Search for the cell housing the specified text and yield its (x, y) center coordinate. 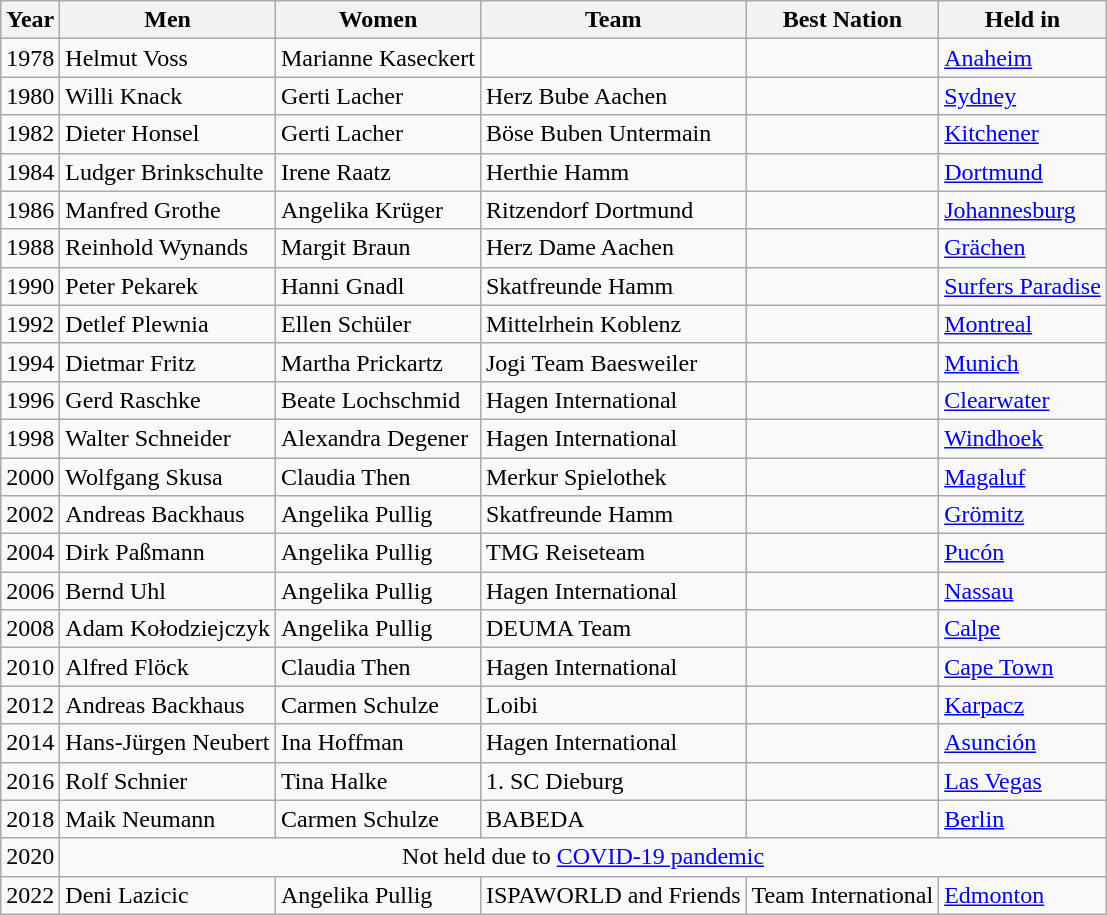
Detlef Plewnia (168, 324)
Willi Knack (168, 96)
Beate Lochschmid (378, 400)
DEUMA Team (613, 629)
Held in (1023, 20)
Women (378, 20)
Herz Dame Aachen (613, 248)
2022 (30, 895)
1992 (30, 324)
Deni Lazicic (168, 895)
Cape Town (1023, 667)
Ludger Brinkschulte (168, 172)
Irene Raatz (378, 172)
1988 (30, 248)
Dortmund (1023, 172)
Edmonton (1023, 895)
2010 (30, 667)
1984 (30, 172)
1980 (30, 96)
Kitchener (1023, 134)
1986 (30, 210)
Martha Prickartz (378, 362)
1978 (30, 58)
1. SC Dieburg (613, 781)
Angelika Krüger (378, 210)
Team International (842, 895)
1990 (30, 286)
Hans-Jürgen Neubert (168, 743)
1996 (30, 400)
Not held due to COVID-19 pandemic (584, 857)
Grächen (1023, 248)
Surfers Paradise (1023, 286)
Wolfgang Skusa (168, 477)
1982 (30, 134)
2004 (30, 553)
Alexandra Degener (378, 438)
Las Vegas (1023, 781)
ISPAWORLD and Friends (613, 895)
Herthie Hamm (613, 172)
Clearwater (1023, 400)
Dietmar Fritz (168, 362)
Sydney (1023, 96)
Manfred Grothe (168, 210)
1994 (30, 362)
Hanni Gnadl (378, 286)
Herz Bube Aachen (613, 96)
Ritzendorf Dortmund (613, 210)
Margit Braun (378, 248)
2016 (30, 781)
Montreal (1023, 324)
Karpacz (1023, 705)
Reinhold Wynands (168, 248)
Helmut Voss (168, 58)
Calpe (1023, 629)
Windhoek (1023, 438)
2014 (30, 743)
Walter Schneider (168, 438)
2008 (30, 629)
2000 (30, 477)
Adam Kołodziejczyk (168, 629)
Men (168, 20)
2012 (30, 705)
Jogi Team Baesweiler (613, 362)
Magaluf (1023, 477)
Munich (1023, 362)
TMG Reiseteam (613, 553)
Anaheim (1023, 58)
Year (30, 20)
Marianne Kaseckert (378, 58)
Mittelrhein Koblenz (613, 324)
2020 (30, 857)
Asunción (1023, 743)
Grömitz (1023, 515)
Nassau (1023, 591)
Loibi (613, 705)
Merkur Spielothek (613, 477)
2006 (30, 591)
Böse Buben Untermain (613, 134)
Bernd Uhl (168, 591)
Tina Halke (378, 781)
Alfred Flöck (168, 667)
Berlin (1023, 819)
Best Nation (842, 20)
Johannesburg (1023, 210)
Dieter Honsel (168, 134)
Dirk Paßmann (168, 553)
Team (613, 20)
Rolf Schnier (168, 781)
Ellen Schüler (378, 324)
Gerd Raschke (168, 400)
Ina Hoffman (378, 743)
Maik Neumann (168, 819)
1998 (30, 438)
BABEDA (613, 819)
2002 (30, 515)
Pucón (1023, 553)
2018 (30, 819)
Peter Pekarek (168, 286)
